Detect which cell encompasses the target text, then output its [X, Y] center coordinate. 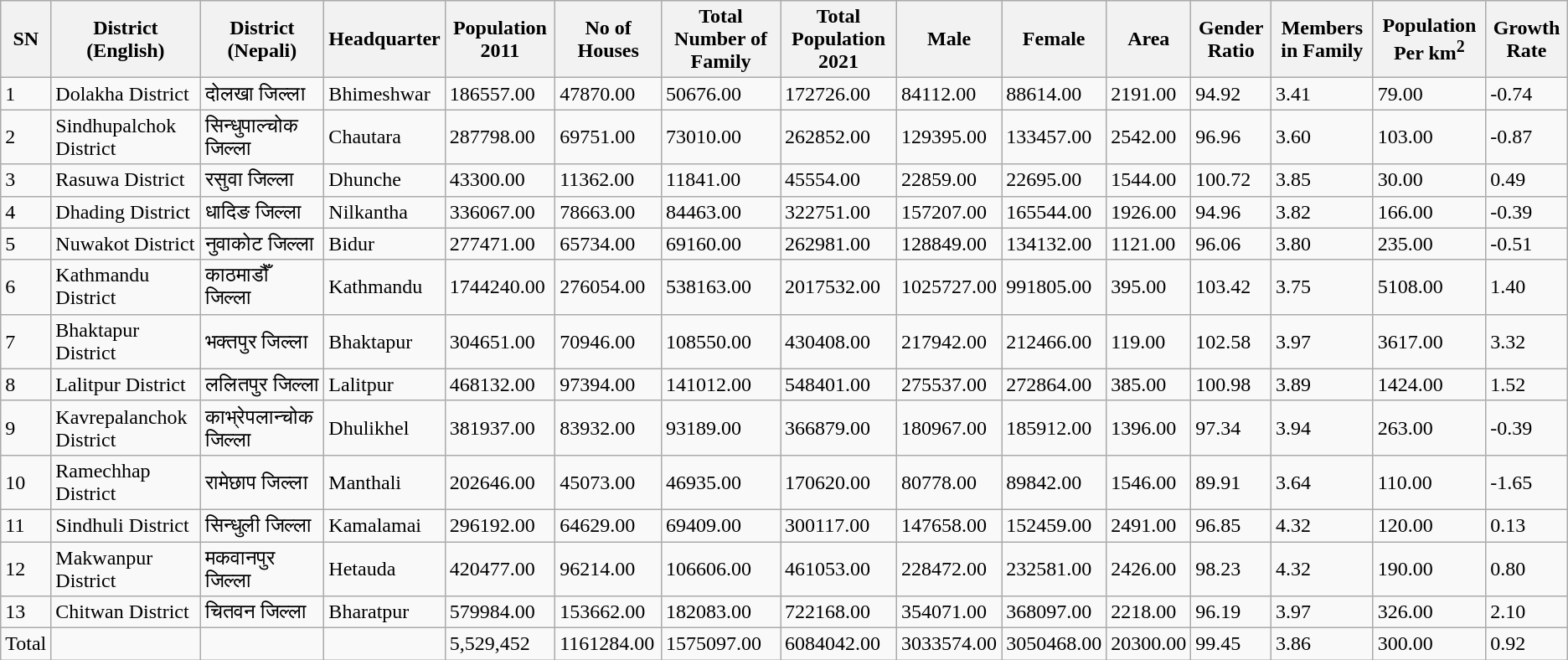
96.06 [1231, 244]
78663.00 [608, 212]
3.64 [1323, 482]
1546.00 [1149, 482]
11 [26, 525]
Female [1054, 39]
8 [26, 384]
Chautara [384, 137]
579984.00 [499, 612]
97.34 [1231, 427]
No of Houses [608, 39]
43300.00 [499, 180]
381937.00 [499, 427]
Male [950, 39]
1161284.00 [608, 644]
461053.00 [839, 568]
काभ्रेपलान्चोक जिल्ला [262, 427]
366879.00 [839, 427]
मकवानपुर जिल्ला [262, 568]
2 [26, 137]
395.00 [1149, 286]
99.45 [1231, 644]
47870.00 [608, 94]
काठमाडौँ जिल्ला [262, 286]
97394.00 [608, 384]
3.32 [1527, 342]
2191.00 [1149, 94]
165544.00 [1054, 212]
0.13 [1527, 525]
304651.00 [499, 342]
84463.00 [721, 212]
Dolakha District [126, 94]
186557.00 [499, 94]
45554.00 [839, 180]
232581.00 [1054, 568]
538163.00 [721, 286]
20300.00 [1149, 644]
District (English) [126, 39]
228472.00 [950, 568]
128849.00 [950, 244]
1121.00 [1149, 244]
45073.00 [608, 482]
Dhulikhel [384, 427]
11362.00 [608, 180]
2218.00 [1149, 612]
262981.00 [839, 244]
336067.00 [499, 212]
Gender Ratio [1231, 39]
Total Number of Family [721, 39]
103.00 [1429, 137]
102.58 [1231, 342]
89842.00 [1054, 482]
5 [26, 244]
300.00 [1429, 644]
District (Nepali) [262, 39]
69409.00 [721, 525]
Makwanpur District [126, 568]
12 [26, 568]
6 [26, 286]
7 [26, 342]
722168.00 [839, 612]
296192.00 [499, 525]
84112.00 [950, 94]
Sindhuli District [126, 525]
3050468.00 [1054, 644]
1744240.00 [499, 286]
3033574.00 [950, 644]
11841.00 [721, 180]
भक्तपुर जिल्ला [262, 342]
2426.00 [1149, 568]
3.82 [1323, 212]
80778.00 [950, 482]
10 [26, 482]
2.10 [1527, 612]
147658.00 [950, 525]
79.00 [1429, 94]
-0.74 [1527, 94]
चितवन जिल्ला [262, 612]
13 [26, 612]
Nuwakot District [126, 244]
5,529,452 [499, 644]
300117.00 [839, 525]
Ramechhap District [126, 482]
70946.00 [608, 342]
991805.00 [1054, 286]
153662.00 [608, 612]
326.00 [1429, 612]
185912.00 [1054, 427]
69160.00 [721, 244]
सिन्धुपाल्चोक जिल्ला [262, 137]
3617.00 [1429, 342]
172726.00 [839, 94]
73010.00 [721, 137]
217942.00 [950, 342]
रामेछाप जिल्ला [262, 482]
6084042.00 [839, 644]
96.96 [1231, 137]
50676.00 [721, 94]
141012.00 [721, 384]
दोलखा जिल्ला [262, 94]
1.40 [1527, 286]
287798.00 [499, 137]
2491.00 [1149, 525]
94.92 [1231, 94]
106606.00 [721, 568]
Bhaktapur [384, 342]
ललितपुर जिल्ला [262, 384]
Kavrepalanchok District [126, 427]
Rasuwa District [126, 180]
180967.00 [950, 427]
182083.00 [721, 612]
263.00 [1429, 427]
Population 2011 [499, 39]
22859.00 [950, 180]
98.23 [1231, 568]
Chitwan District [126, 612]
96.85 [1231, 525]
88614.00 [1054, 94]
रसुवा जिल्ला [262, 180]
-0.51 [1527, 244]
170620.00 [839, 482]
0.80 [1527, 568]
SN [26, 39]
2542.00 [1149, 137]
1575097.00 [721, 644]
96214.00 [608, 568]
96.19 [1231, 612]
468132.00 [499, 384]
3.85 [1323, 180]
94.96 [1231, 212]
235.00 [1429, 244]
275537.00 [950, 384]
272864.00 [1054, 384]
3 [26, 180]
Sindhupalchok District [126, 137]
277471.00 [499, 244]
202646.00 [499, 482]
Headquarter [384, 39]
1926.00 [1149, 212]
110.00 [1429, 482]
Total Population 2021 [839, 39]
129395.00 [950, 137]
276054.00 [608, 286]
-1.65 [1527, 482]
134132.00 [1054, 244]
3.60 [1323, 137]
65734.00 [608, 244]
30.00 [1429, 180]
46935.00 [721, 482]
0.92 [1527, 644]
नुवाकोट जिल्ला [262, 244]
83932.00 [608, 427]
Bidur [384, 244]
Members in Family [1323, 39]
Dhading District [126, 212]
166.00 [1429, 212]
Kathmandu [384, 286]
190.00 [1429, 568]
420477.00 [499, 568]
385.00 [1149, 384]
Total [26, 644]
1396.00 [1149, 427]
3.80 [1323, 244]
9 [26, 427]
212466.00 [1054, 342]
3.94 [1323, 427]
100.98 [1231, 384]
Nilkantha [384, 212]
सिन्धुली जिल्ला [262, 525]
430408.00 [839, 342]
548401.00 [839, 384]
Bharatpur [384, 612]
3.41 [1323, 94]
Bhimeshwar [384, 94]
Dhunche [384, 180]
5108.00 [1429, 286]
108550.00 [721, 342]
Lalitpur [384, 384]
152459.00 [1054, 525]
0.49 [1527, 180]
2017532.00 [839, 286]
103.42 [1231, 286]
157207.00 [950, 212]
119.00 [1149, 342]
Manthali [384, 482]
Growth Rate [1527, 39]
100.72 [1231, 180]
4 [26, 212]
1.52 [1527, 384]
Hetauda [384, 568]
1424.00 [1429, 384]
Area [1149, 39]
262852.00 [839, 137]
1544.00 [1149, 180]
93189.00 [721, 427]
Population Per km2 [1429, 39]
Kathmandu District [126, 286]
3.86 [1323, 644]
322751.00 [839, 212]
354071.00 [950, 612]
धादिङ जिल्ला [262, 212]
1 [26, 94]
22695.00 [1054, 180]
Lalitpur District [126, 384]
3.75 [1323, 286]
1025727.00 [950, 286]
69751.00 [608, 137]
-0.87 [1527, 137]
89.91 [1231, 482]
133457.00 [1054, 137]
Bhaktapur District [126, 342]
368097.00 [1054, 612]
3.89 [1323, 384]
Kamalamai [384, 525]
64629.00 [608, 525]
120.00 [1429, 525]
